Capture the cell that displays the provided text and extract its (x, y) central coordinate. 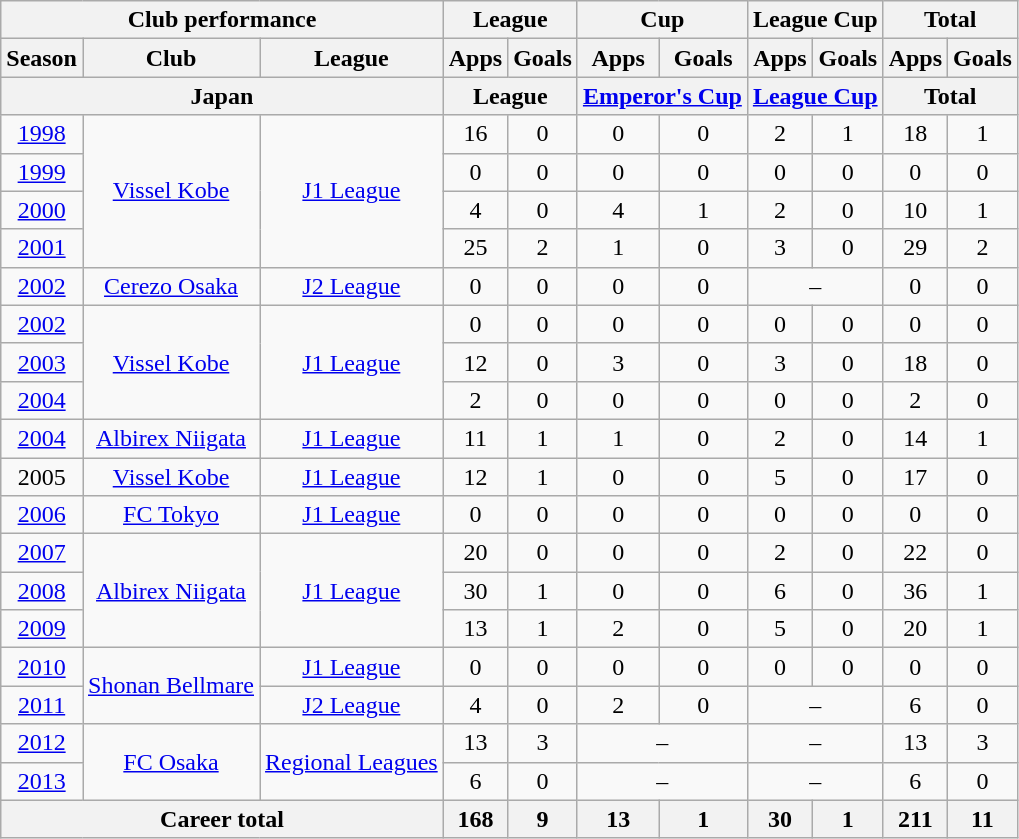
211 (915, 819)
Club performance (222, 20)
2005 (42, 477)
FC Tokyo (170, 515)
Japan (222, 96)
1999 (42, 172)
Cup (662, 20)
168 (475, 819)
9 (543, 819)
2013 (42, 781)
Cerezo Osaka (170, 286)
2010 (42, 667)
36 (915, 591)
Club (170, 58)
Season (42, 58)
14 (915, 438)
2012 (42, 743)
29 (915, 248)
2008 (42, 591)
2011 (42, 705)
2007 (42, 553)
FC Osaka (170, 762)
1998 (42, 134)
2006 (42, 515)
2000 (42, 210)
22 (915, 553)
2001 (42, 248)
Regional Leagues (352, 762)
Shonan Bellmare (170, 686)
10 (915, 210)
2009 (42, 629)
25 (475, 248)
Emperor's Cup (662, 96)
2003 (42, 362)
Career total (222, 819)
16 (475, 134)
17 (915, 477)
